Search for the cell housing the specified text and yield its [x, y] center coordinate. 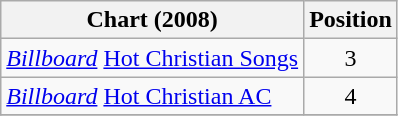
Billboard Hot Christian Songs [152, 58]
Billboard Hot Christian AC [152, 96]
3 [351, 58]
Chart (2008) [152, 20]
Position [351, 20]
4 [351, 96]
